Find where the given text appears and provide that cell's center as [x, y] coordinate. 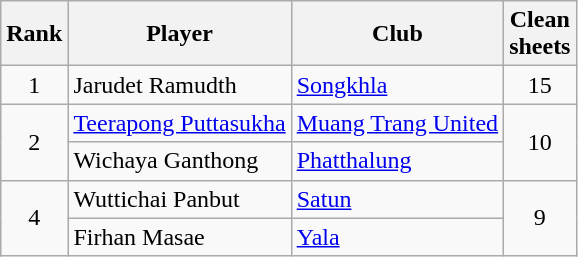
Wichaya Ganthong [180, 161]
9 [540, 218]
Jarudet Ramudth [180, 85]
Satun [397, 199]
Wuttichai Panbut [180, 199]
2 [34, 142]
Player [180, 34]
1 [34, 85]
15 [540, 85]
Cleansheets [540, 34]
Teerapong Puttasukha [180, 123]
Firhan Masae [180, 237]
10 [540, 142]
Rank [34, 34]
Songkhla [397, 85]
Phatthalung [397, 161]
Club [397, 34]
Yala [397, 237]
Muang Trang United [397, 123]
4 [34, 218]
